Locate the cell with the specified text and output its [x, y] center coordinate. 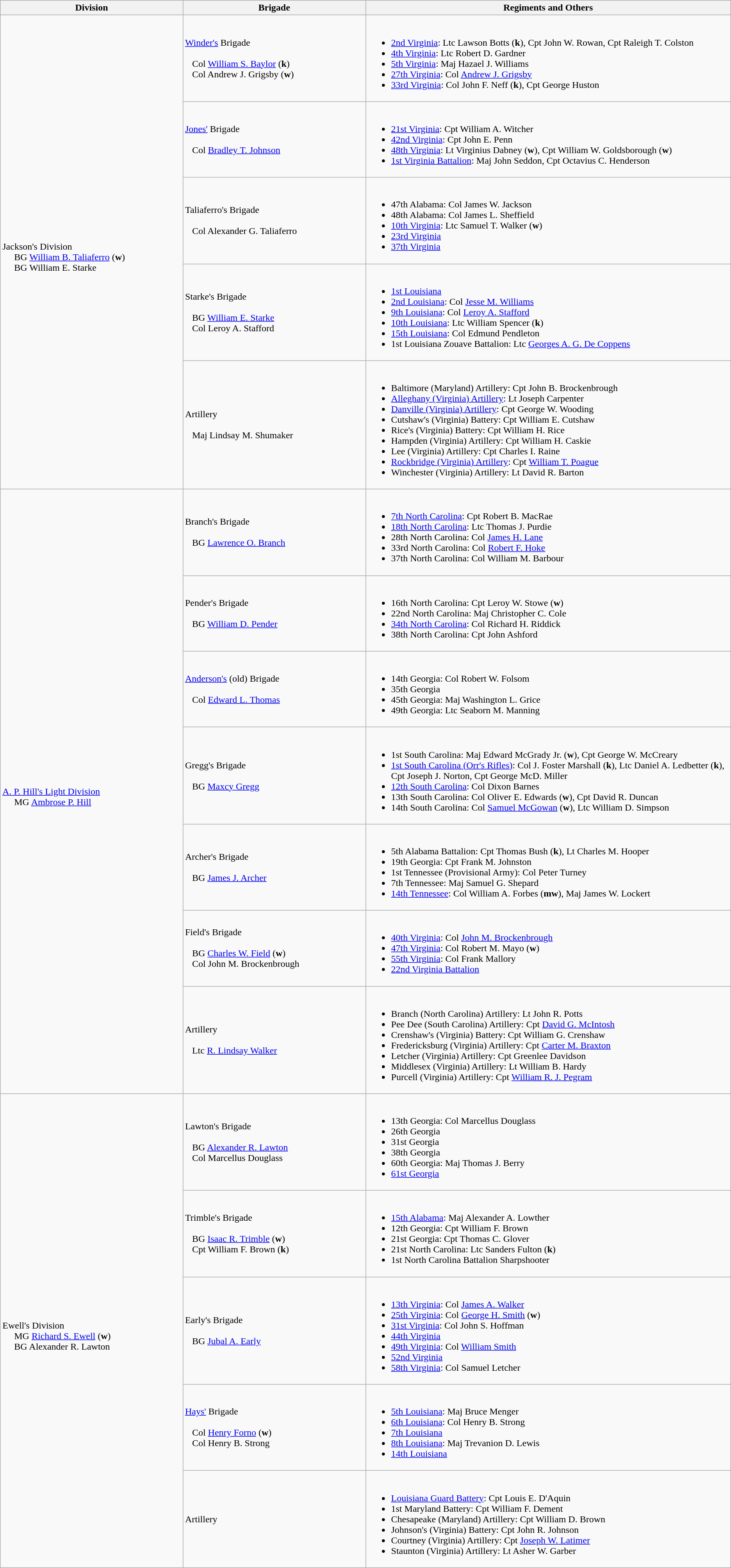
Trimble's Brigade BG Isaac R. Trimble (w) Cpt William F. Brown (k) [274, 1234]
Anderson's (old) Brigade Col Edward L. Thomas [274, 689]
Artillery Maj Lindsay M. Shumaker [274, 425]
Field's Brigade BG Charles W. Field (w) Col John M. Brockenbrough [274, 948]
Branch's Brigade BG Lawrence O. Branch [274, 532]
Winder's Brigade Col William S. Baylor (k) Col Andrew J. Grigsby (w) [274, 59]
40th Virginia: Col John M. Brockenbrough47th Virginia: Col Robert M. Mayo (w)55th Virginia: Col Frank Mallory22nd Virginia Battalion [548, 948]
Lawton's Brigade BG Alexander R. Lawton Col Marcellus Douglass [274, 1142]
Artillery [274, 1519]
5th Louisiana: Maj Bruce Menger6th Louisiana: Col Henry B. Strong7th Louisiana8th Louisiana: Maj Trevanion D. Lewis14th Louisiana [548, 1427]
Artillery Ltc R. Lindsay Walker [274, 1040]
Regiments and Others [548, 8]
Early's Brigade BG Jubal A. Early [274, 1330]
Brigade [274, 8]
Taliaferro's Brigade Col Alexander G. Taliaferro [274, 220]
Jackson's Division BG William B. Taliaferro (w) BG William E. Starke [92, 252]
13th Georgia: Col Marcellus Douglass26th Georgia31st Georgia38th Georgia60th Georgia: Maj Thomas J. Berry61st Georgia [548, 1142]
Jones' Brigade Col Bradley T. Johnson [274, 139]
Gregg's Brigade BG Maxcy Gregg [274, 775]
Ewell's Division MG Richard S. Ewell (w) BG Alexander R. Lawton [92, 1330]
14th Georgia: Col Robert W. Folsom35th Georgia45th Georgia: Maj Washington L. Grice49th Georgia: Ltc Seaborn M. Manning [548, 689]
Hays' Brigade Col Henry Forno (w) Col Henry B. Strong [274, 1427]
Starke's Brigade BG William E. Starke Col Leroy A. Stafford [274, 312]
A. P. Hill's Light Division MG Ambrose P. Hill [92, 791]
47th Alabama: Col James W. Jackson48th Alabama: Col James L. Sheffield10th Virginia: Ltc Samuel T. Walker (w)23rd Virginia37th Virginia [548, 220]
Division [92, 8]
Archer's Brigade BG James J. Archer [274, 867]
Pender's Brigade BG William D. Pender [274, 613]
